Find where the given text appears and provide that cell's center as [X, Y] coordinate. 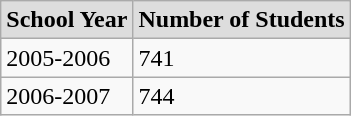
744 [242, 96]
741 [242, 58]
Number of Students [242, 20]
2005-2006 [67, 58]
School Year [67, 20]
2006-2007 [67, 96]
